Output the (x, y) coordinate of the center of the cell containing the given text.  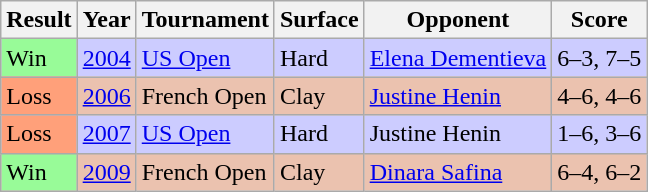
Dinara Safina (458, 172)
Elena Dementieva (458, 58)
Opponent (458, 20)
2009 (106, 172)
2004 (106, 58)
2007 (106, 134)
6–4, 6–2 (600, 172)
Result (39, 20)
Surface (319, 20)
Score (600, 20)
Year (106, 20)
4–6, 4–6 (600, 96)
Tournament (205, 20)
1–6, 3–6 (600, 134)
2006 (106, 96)
6–3, 7–5 (600, 58)
